Pinpoint the cell where the given text exists, returning its (x, y) midpoint coordinate. 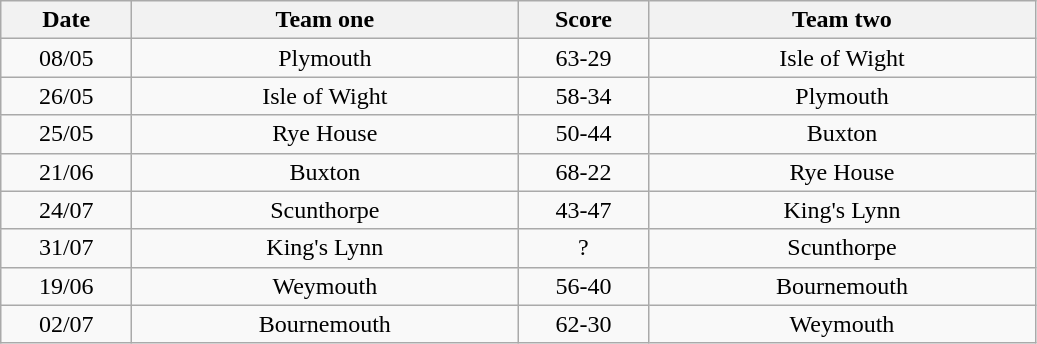
08/05 (66, 58)
63-29 (584, 58)
43-47 (584, 210)
68-22 (584, 172)
25/05 (66, 134)
19/06 (66, 286)
? (584, 248)
02/07 (66, 324)
26/05 (66, 96)
56-40 (584, 286)
Team one (325, 20)
24/07 (66, 210)
58-34 (584, 96)
50-44 (584, 134)
62-30 (584, 324)
Team two (842, 20)
21/06 (66, 172)
Date (66, 20)
31/07 (66, 248)
Score (584, 20)
